Return [x, y] of the center of cell containing provided text 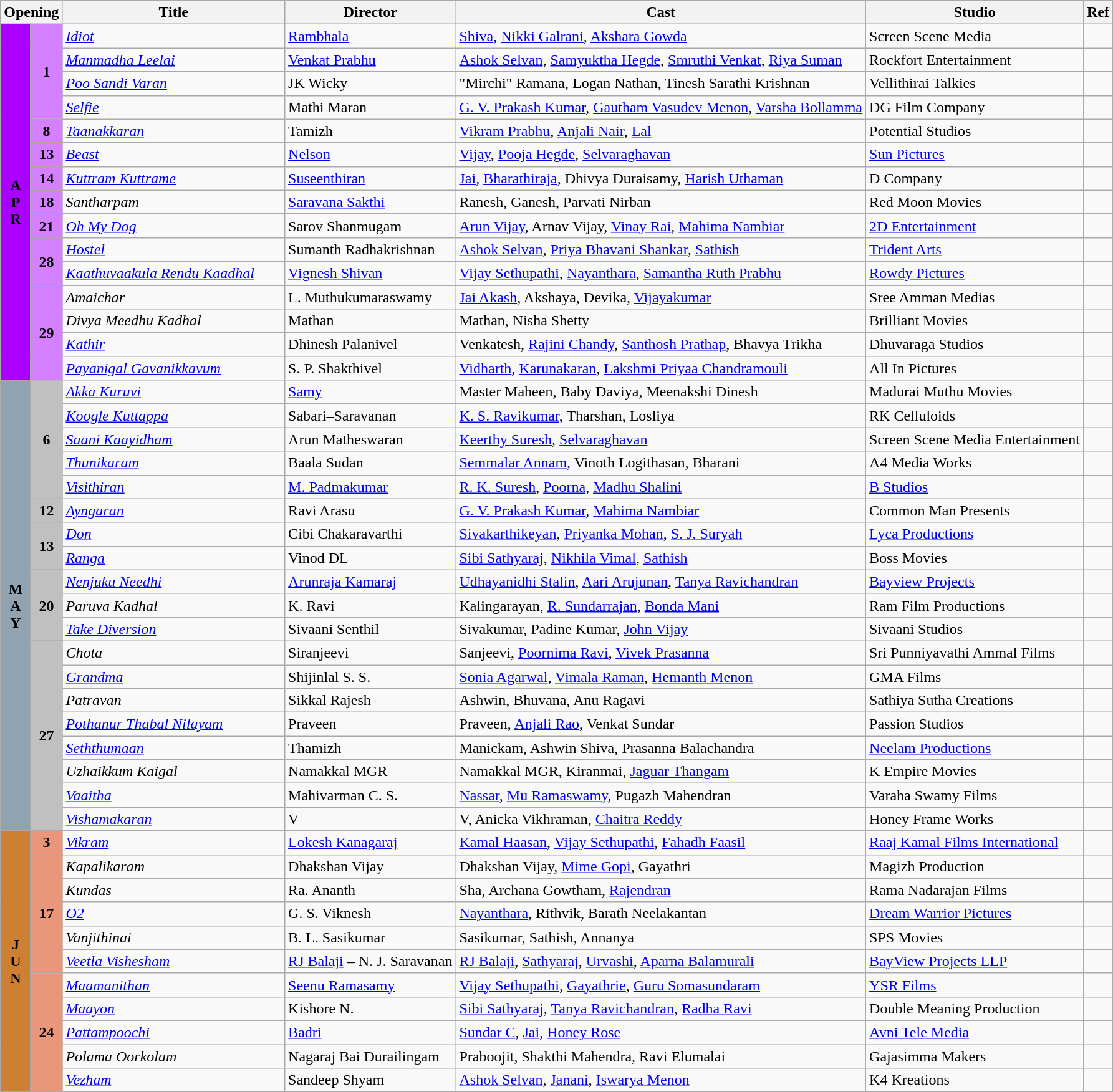
Lyca Productions [975, 534]
V [370, 819]
Ranga [173, 558]
Dhuvaraga Studios [975, 345]
G. V. Prakash Kumar, Gautham Vasudev Menon, Varsha Bollamma [661, 107]
Divya Meedhu Kadhal [173, 321]
Praveen, Anjali Rao, Venkat Sundar [661, 724]
Screen Scene Media Entertainment [975, 439]
Tamizh [370, 131]
D Company [975, 178]
Varaha Swamy Films [975, 795]
"Mirchi" Ramana, Logan Nathan, Tinesh Sarathi Krishnan [661, 84]
RK Celluloids [975, 416]
Madurai Muthu Movies [975, 392]
Patravan [173, 701]
Praboojit, Shakthi Mahendra, Ravi Elumalai [661, 1056]
DG Film Company [975, 107]
Maamanithan [173, 985]
JUN [16, 961]
Saani Kaayidham [173, 439]
Hostel [173, 249]
Taanakkaran [173, 131]
Rambhala [370, 36]
Thamizh [370, 748]
G. V. Prakash Kumar, Mahima Nambiar [661, 510]
Suseenthiran [370, 178]
Cibi Chakaravarthi [370, 534]
3 [46, 843]
Saravana Sakthi [370, 202]
Kathir [173, 345]
Double Meaning Production [975, 1008]
Kishore N. [370, 1008]
Sree Amman Medias [975, 297]
Polama Oorkolam [173, 1056]
Ashok Selvan, Janani, Iswarya Menon [661, 1080]
Boss Movies [975, 558]
Vikram [173, 843]
Praveen [370, 724]
Namakkal MGR, Kiranmai, Jaguar Thangam [661, 772]
MAY [16, 606]
Kapalikaram [173, 866]
S. P. Shakthivel [370, 368]
Sibi Sathyaraj, Tanya Ravichandran, Radha Ravi [661, 1008]
Payanigal Gavanikkavum [173, 368]
Sarov Shanmugam [370, 226]
Mathi Maran [370, 107]
Honey Frame Works [975, 819]
Magizh Production [975, 866]
Screen Scene Media [975, 36]
Nelson [370, 155]
Vijay, Pooja Hegde, Selvaraghavan [661, 155]
Vishamakaran [173, 819]
2D Entertainment [975, 226]
Ravi Arasu [370, 510]
Vezham [173, 1080]
Thunikaram [173, 463]
Namakkal MGR [370, 772]
Sivaani Senthil [370, 629]
Kaathuvaakula Rendu Kaadhal [173, 273]
Dhinesh Palanivel [370, 345]
Sivakarthikeyan, Priyanka Mohan, S. J. Suryah [661, 534]
RJ Balaji, Sathyaraj, Urvashi, Aparna Balamurali [661, 961]
BayView Projects LLP [975, 961]
Seththumaan [173, 748]
20 [46, 605]
Nagaraj Bai Durailingam [370, 1056]
Sandeep Shyam [370, 1080]
Bayview Projects [975, 582]
Gajasimma Makers [975, 1056]
Oh My Dog [173, 226]
B. L. Sasikumar [370, 937]
Keerthy Suresh, Selvaraghavan [661, 439]
Vellithirai Talkies [975, 84]
Vaaitha [173, 795]
Trident Arts [975, 249]
Beast [173, 155]
17 [46, 914]
Kalingarayan, R. Sundarrajan, Bonda Mani [661, 605]
A4 Media Works [975, 463]
Don [173, 534]
Mahivarman C. S. [370, 795]
Ashok Selvan, Samyuktha Hegde, Smruthi Venkat, Riya Suman [661, 60]
21 [46, 226]
Sun Pictures [975, 155]
Raaj Kamal Films International [975, 843]
Shijinlal S. S. [370, 676]
JK Wicky [370, 84]
K. Ravi [370, 605]
Dream Warrior Pictures [975, 914]
B Studios [975, 487]
Dhakshan Vijay [370, 866]
GMA Films [975, 676]
Potential Studios [975, 131]
Red Moon Movies [975, 202]
Passion Studios [975, 724]
Rama Nadarajan Films [975, 890]
Ref [1097, 12]
Jai, Bharathiraja, Dhivya Duraisamy, Harish Uthaman [661, 178]
Sivaani Studios [975, 629]
Kundas [173, 890]
Sabari–Saravanan [370, 416]
Vijay Sethupathi, Gayathrie, Guru Somasundaram [661, 985]
Master Maheen, Baby Daviya, Meenakshi Dinesh [661, 392]
Venkatesh, Rajini Chandy, Santhosh Prathap, Bhavya Trikha [661, 345]
Selfie [173, 107]
1 [46, 72]
YSR Films [975, 985]
APR [16, 202]
Sanjeevi, Poornima Ravi, Vivek Prasanna [661, 653]
Siranjeevi [370, 653]
Shiva, Nikki Galrani, Akshara Gowda [661, 36]
28 [46, 261]
Sha, Archana Gowtham, Rajendran [661, 890]
Nassar, Mu Ramaswamy, Pugazh Mahendran [661, 795]
Uzhaikkum Kaigal [173, 772]
Vidharth, Karunakaran, Lakshmi Priyaa Chandramouli [661, 368]
Ram Film Productions [975, 605]
Sonia Agarwal, Vimala Raman, Hemanth Menon [661, 676]
Baala Sudan [370, 463]
Pattampoochi [173, 1032]
Vignesh Shivan [370, 273]
K. S. Ravikumar, Tharshan, Losliya [661, 416]
Kamal Haasan, Vijay Sethupathi, Fahadh Faasil [661, 843]
K Empire Movies [975, 772]
Ranesh, Ganesh, Parvati Nirban [661, 202]
Vijay Sethupathi, Nayanthara, Samantha Ruth Prabhu [661, 273]
Nayanthara, Rithvik, Barath Neelakantan [661, 914]
Sibi Sathyaraj, Nikhila Vimal, Sathish [661, 558]
Seenu Ramasamy [370, 985]
Cast [661, 12]
All In Pictures [975, 368]
6 [46, 439]
Sumanth Radhakrishnan [370, 249]
12 [46, 510]
Director [370, 12]
O2 [173, 914]
Title [173, 12]
Badri [370, 1032]
Sikkal Rajesh [370, 701]
24 [46, 1032]
Mathan [370, 321]
Avni Tele Media [975, 1032]
Arun Vijay, Arnav Vijay, Vinay Rai, Mahima Nambiar [661, 226]
Venkat Prabhu [370, 60]
Mathan, Nisha Shetty [661, 321]
RJ Balaji – N. J. Saravanan [370, 961]
Samy [370, 392]
Sasikumar, Sathish, Annanya [661, 937]
Rockfort Entertainment [975, 60]
Sri Punniyavathi Ammal Films [975, 653]
Udhayanidhi Stalin, Aari Arujunan, Tanya Ravichandran [661, 582]
Sundar C, Jai, Honey Rose [661, 1032]
V, Anicka Vikhraman, Chaitra Reddy [661, 819]
Visithiran [173, 487]
27 [46, 735]
Veetla Vishesham [173, 961]
Arun Matheswaran [370, 439]
Sivakumar, Padine Kumar, John Vijay [661, 629]
Nenjuku Needhi [173, 582]
Pothanur Thabal Nilayam [173, 724]
K4 Kreations [975, 1080]
Jai Akash, Akshaya, Devika, Vijayakumar [661, 297]
Grandma [173, 676]
R. K. Suresh, Poorna, Madhu Shalini [661, 487]
Take Diversion [173, 629]
Rowdy Pictures [975, 273]
Semmalar Annam, Vinoth Logithasan, Bharani [661, 463]
Ashok Selvan, Priya Bhavani Shankar, Sathish [661, 249]
Kuttram Kuttrame [173, 178]
Vikram Prabhu, Anjali Nair, Lal [661, 131]
14 [46, 178]
Studio [975, 12]
Sathiya Sutha Creations [975, 701]
29 [46, 333]
18 [46, 202]
Poo Sandi Varan [173, 84]
Idiot [173, 36]
Arunraja Kamaraj [370, 582]
Manickam, Ashwin Shiva, Prasanna Balachandra [661, 748]
Ayngaran [173, 510]
Paruva Kadhal [173, 605]
Common Man Presents [975, 510]
8 [46, 131]
Opening [31, 12]
Brilliant Movies [975, 321]
Koogle Kuttappa [173, 416]
G. S. Viknesh [370, 914]
Vinod DL [370, 558]
Ashwin, Bhuvana, Anu Ragavi [661, 701]
M. Padmakumar [370, 487]
Ra. Ananth [370, 890]
Amaichar [173, 297]
L. Muthukumaraswamy [370, 297]
Vanjithinai [173, 937]
Lokesh Kanagaraj [370, 843]
Manmadha Leelai [173, 60]
SPS Movies [975, 937]
Dhakshan Vijay, Mime Gopi, Gayathri [661, 866]
Chota [173, 653]
Neelam Productions [975, 748]
Santharpam [173, 202]
Akka Kuruvi [173, 392]
Maayon [173, 1008]
